Return the (X, Y) coordinate for the center point of the cell that contains the specified text.  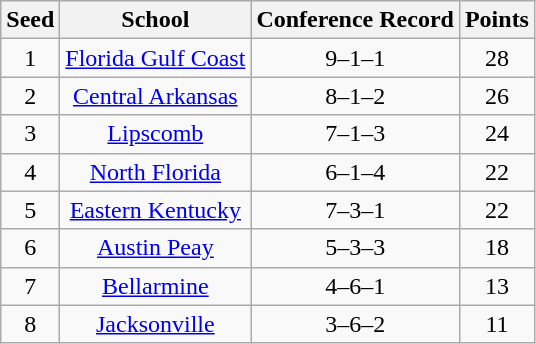
North Florida (156, 172)
7–3–1 (356, 210)
Florida Gulf Coast (156, 58)
Central Arkansas (156, 96)
9–1–1 (356, 58)
2 (30, 96)
Lipscomb (156, 134)
5–3–3 (356, 248)
18 (496, 248)
Jacksonville (156, 324)
Seed (30, 20)
3 (30, 134)
5 (30, 210)
Conference Record (356, 20)
24 (496, 134)
8–1–2 (356, 96)
1 (30, 58)
4–6–1 (356, 286)
6–1–4 (356, 172)
7 (30, 286)
8 (30, 324)
28 (496, 58)
School (156, 20)
Bellarmine (156, 286)
Eastern Kentucky (156, 210)
4 (30, 172)
26 (496, 96)
6 (30, 248)
Points (496, 20)
11 (496, 324)
3–6–2 (356, 324)
7–1–3 (356, 134)
Austin Peay (156, 248)
13 (496, 286)
